Determine the (x, y) coordinate at the center of the cell enclosing the given text.  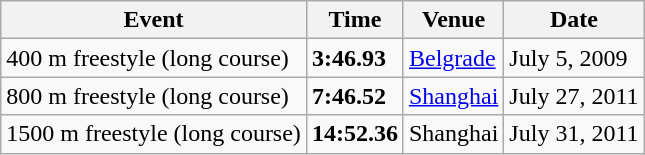
Belgrade (453, 58)
July 31, 2011 (574, 134)
800 m freestyle (long course) (154, 96)
Venue (453, 20)
Event (154, 20)
Time (354, 20)
400 m freestyle (long course) (154, 58)
3:46.93 (354, 58)
7:46.52 (354, 96)
July 5, 2009 (574, 58)
Date (574, 20)
July 27, 2011 (574, 96)
14:52.36 (354, 134)
1500 m freestyle (long course) (154, 134)
